Find where the given text appears and provide that cell's center as [X, Y] coordinate. 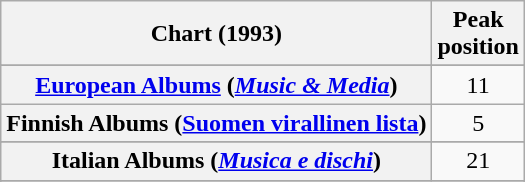
European Albums (Music & Media) [216, 85]
Peakposition [478, 34]
Italian Albums (Musica e dischi) [216, 161]
5 [478, 123]
21 [478, 161]
11 [478, 85]
Chart (1993) [216, 34]
Finnish Albums (Suomen virallinen lista) [216, 123]
